Extract the (X, Y) coordinate from the center of the cell holding the provided text.  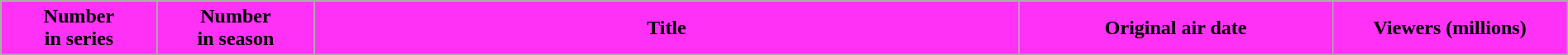
Original air date (1176, 28)
Numberin series (79, 28)
Title (667, 28)
Viewers (millions) (1450, 28)
Numberin season (235, 28)
